Provide the [X, Y] coordinate of the cell's center where the given text is located.  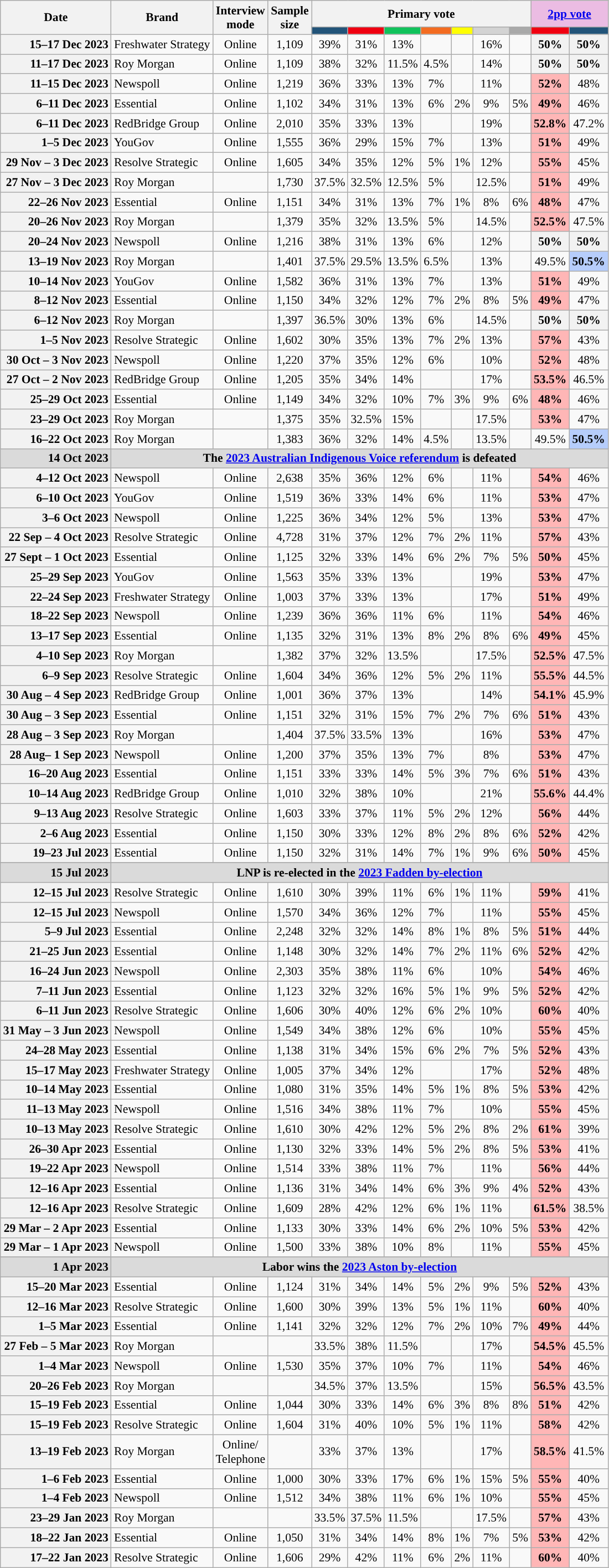
16–22 Oct 2023 [56, 439]
29 Mar – 1 Apr 2023 [56, 1247]
10–14 Nov 2023 [56, 281]
16–24 Jun 2023 [56, 972]
13–17 Sep 2023 [56, 636]
1,582 [290, 281]
1–4 Feb 2023 [56, 1498]
31 May – 3 Jun 2023 [56, 1031]
6.5% [436, 261]
1,514 [290, 1169]
45.5% [589, 1347]
1,530 [290, 1366]
13–19 Nov 2023 [56, 261]
1,603 [290, 814]
36.5% [330, 321]
28 Aug– 1 Sep 2023 [56, 755]
Brand [162, 18]
53.5% [550, 380]
1,516 [290, 1110]
56.5% [550, 1386]
1,730 [290, 183]
18–22 Jan 2023 [56, 1538]
2,010 [290, 123]
1–5 Dec 2023 [56, 143]
52.8% [550, 123]
Interviewmode [240, 18]
6–9 Sep 2023 [56, 675]
11–13 May 2023 [56, 1110]
58.5% [550, 1452]
1,200 [290, 755]
LNP is re-elected in the 2023 Fadden by-election [360, 873]
6–11 Jun 2023 [56, 1011]
3–6 Oct 2023 [56, 518]
1,609 [290, 1208]
10–14 Aug 2023 [56, 794]
1,080 [290, 1090]
2pp vote [569, 14]
26–30 Apr 2023 [56, 1149]
1,383 [290, 439]
22–24 Sep 2023 [56, 597]
25–29 Oct 2023 [56, 400]
14 Oct 2023 [56, 458]
38.5% [589, 1208]
1,379 [290, 222]
24–28 May 2023 [56, 1050]
The 2023 Australian Indigenous Voice referendum is defeated [360, 458]
1,216 [290, 242]
1,136 [290, 1189]
5–9 Jul 2023 [56, 932]
55.5% [550, 675]
1,124 [290, 1287]
1,220 [290, 360]
27 Sept – 1 Oct 2023 [56, 558]
1,519 [290, 498]
Primary vote [421, 14]
8–12 Nov 2023 [56, 301]
1–6 Feb 2023 [56, 1479]
1,141 [290, 1327]
27 Feb – 5 Mar 2023 [56, 1347]
1,563 [290, 577]
1,000 [290, 1479]
1,123 [290, 991]
21% [491, 794]
1,102 [290, 104]
1,148 [290, 952]
2,638 [290, 478]
1,130 [290, 1149]
1,135 [290, 636]
44.4% [589, 794]
1,219 [290, 84]
29.5% [366, 261]
27 Nov – 3 Dec 2023 [56, 183]
1,382 [290, 656]
30 Aug – 3 Sep 2023 [56, 715]
11–17 Dec 2023 [56, 64]
17–22 Jan 2023 [56, 1557]
54.5% [550, 1347]
1,605 [290, 163]
59% [550, 893]
28% [330, 1208]
1,003 [290, 597]
16–20 Aug 2023 [56, 774]
1,010 [290, 794]
1 Apr 2023 [56, 1267]
6–12 Nov 2023 [56, 321]
34.5% [330, 1386]
15–20 Mar 2023 [56, 1287]
43.5% [589, 1386]
1,044 [290, 1405]
18–22 Sep 2023 [56, 616]
12–16 Mar 2023 [56, 1307]
2,248 [290, 932]
4–10 Sep 2023 [56, 656]
2–6 Aug 2023 [56, 833]
4–12 Oct 2023 [56, 478]
19–22 Apr 2023 [56, 1169]
2,303 [290, 972]
29 Mar – 2 Apr 2023 [56, 1228]
Date [56, 18]
30 Oct – 3 Nov 2023 [56, 360]
1,401 [290, 261]
1,050 [290, 1538]
1,205 [290, 380]
4% [520, 1189]
1,005 [290, 1070]
1–4 Mar 2023 [56, 1366]
Online/Telephone [240, 1452]
1,397 [290, 321]
25–29 Sep 2023 [56, 577]
1–5 Nov 2023 [56, 341]
28 Aug – 3 Sep 2023 [56, 735]
1,225 [290, 518]
11–15 Dec 2023 [56, 84]
1,555 [290, 143]
20–26 Nov 2023 [56, 222]
9–13 Aug 2023 [56, 814]
29 Nov – 3 Dec 2023 [56, 163]
Samplesize [290, 18]
22 Sep – 4 Oct 2023 [56, 538]
15–17 May 2023 [56, 1070]
45.9% [589, 695]
20–24 Nov 2023 [56, 242]
1,125 [290, 558]
1,404 [290, 735]
1,600 [290, 1307]
1,239 [290, 616]
1,375 [290, 419]
21–25 Jun 2023 [56, 952]
41.5% [589, 1452]
15 Jul 2023 [56, 873]
1,149 [290, 400]
1,570 [290, 912]
1–5 Mar 2023 [56, 1327]
58% [550, 1425]
54.1% [550, 695]
23–29 Jan 2023 [56, 1518]
20–26 Feb 2023 [56, 1386]
6–10 Oct 2023 [56, 498]
7–11 Jun 2023 [56, 991]
1,549 [290, 1031]
Labor wins the 2023 Aston by-election [360, 1267]
46.5% [589, 380]
1,133 [290, 1228]
23–29 Oct 2023 [56, 419]
1,512 [290, 1498]
30 Aug – 4 Sep 2023 [56, 695]
47.2% [589, 123]
1,602 [290, 341]
61.5% [550, 1208]
22–26 Nov 2023 [56, 202]
44.5% [589, 675]
55.6% [550, 794]
4,728 [290, 538]
61% [550, 1129]
10–13 May 2023 [56, 1129]
19–23 Jul 2023 [56, 853]
10–14 May 2023 [56, 1090]
13–19 Feb 2023 [56, 1452]
15–17 Dec 2023 [56, 44]
1,500 [290, 1247]
1,138 [290, 1050]
27 Oct – 2 Nov 2023 [56, 380]
1,001 [290, 695]
